For the text-containing cell, return its midpoint in (x, y) coordinate format. 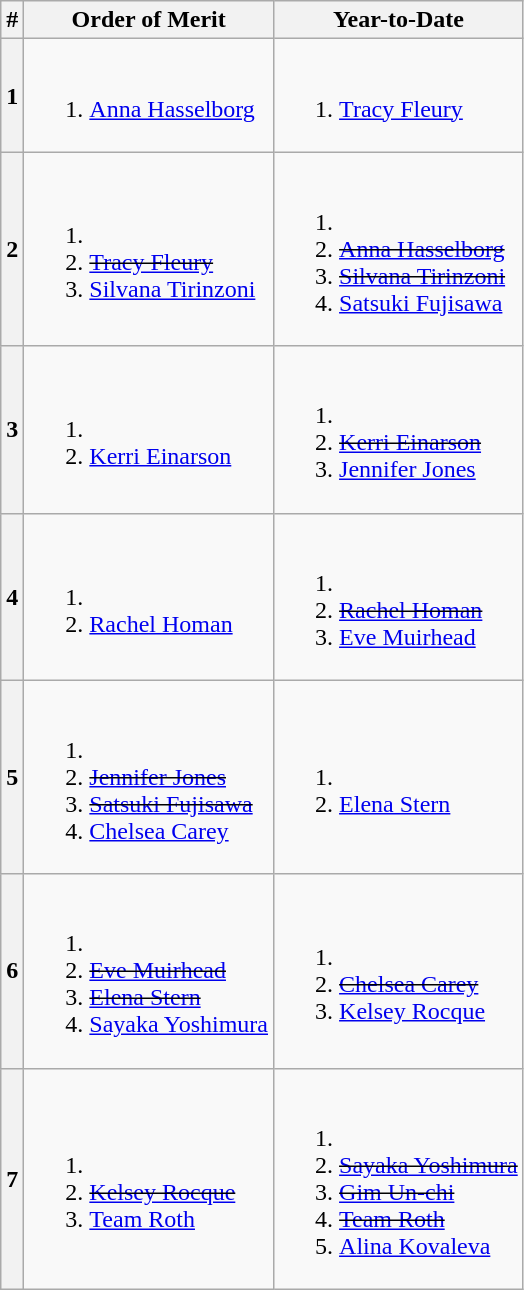
Kerri Einarson (149, 430)
5 (12, 777)
Sayaka Yoshimura Gim Un-chi Team Roth Alina Kovaleva (399, 1178)
Elena Stern (399, 777)
# (12, 20)
Tracy Fleury Silvana Tirinzoni (149, 249)
Kelsey Rocque Team Roth (149, 1178)
Year-to-Date (399, 20)
Jennifer Jones Satsuki Fujisawa Chelsea Carey (149, 777)
Anna Hasselborg (149, 96)
Order of Merit (149, 20)
4 (12, 596)
Anna Hasselborg Silvana Tirinzoni Satsuki Fujisawa (399, 249)
2 (12, 249)
Kerri Einarson Jennifer Jones (399, 430)
1 (12, 96)
Chelsea Carey Kelsey Rocque (399, 971)
Tracy Fleury (399, 96)
6 (12, 971)
Rachel Homan Eve Muirhead (399, 596)
Eve Muirhead Elena Stern Sayaka Yoshimura (149, 971)
7 (12, 1178)
3 (12, 430)
Rachel Homan (149, 596)
